Pinpoint the cell where the given text exists, returning its [X, Y] midpoint coordinate. 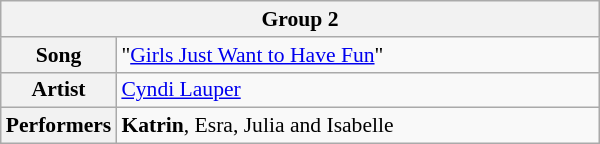
Katrin, Esra, Julia and Isabelle [358, 126]
Artist [59, 90]
Song [59, 55]
"Girls Just Want to Have Fun" [358, 55]
Cyndi Lauper [358, 90]
Group 2 [300, 19]
Performers [59, 126]
